Scan for the cell matching the given text and deliver its (X, Y) coordinate at center. 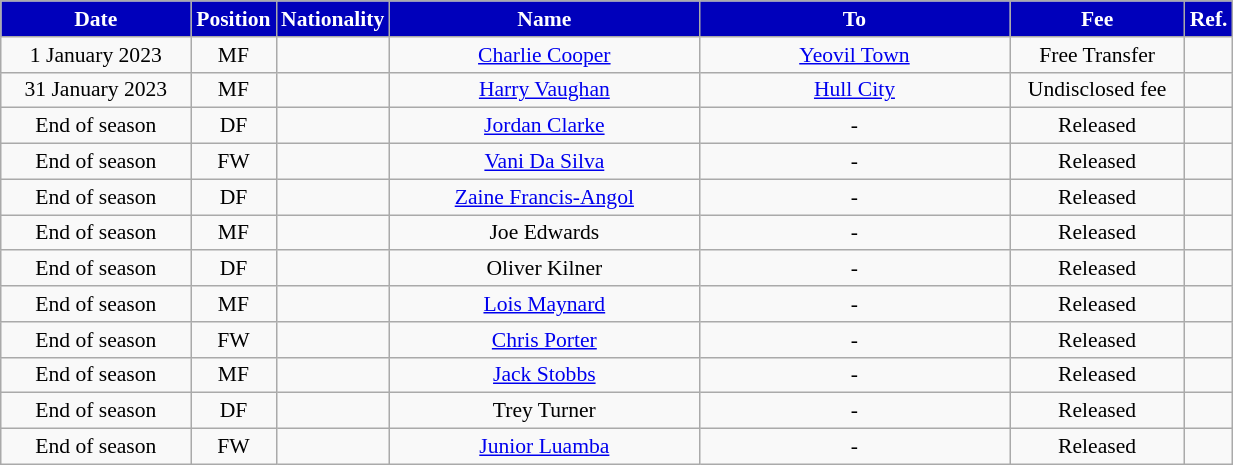
Lois Maynard (544, 304)
Free Transfer (1098, 55)
Nationality (332, 19)
To (854, 19)
Jordan Clarke (544, 126)
Yeovil Town (854, 55)
Vani Da Silva (544, 162)
Hull City (854, 90)
Undisclosed fee (1098, 90)
Charlie Cooper (544, 55)
Name (544, 19)
Junior Luamba (544, 447)
Harry Vaughan (544, 90)
Zaine Francis-Angol (544, 197)
31 January 2023 (96, 90)
Oliver Kilner (544, 269)
Date (96, 19)
Joe Edwards (544, 233)
Jack Stobbs (544, 375)
Trey Turner (544, 411)
Ref. (1209, 19)
Position (234, 19)
1 January 2023 (96, 55)
Chris Porter (544, 340)
Fee (1098, 19)
